Find where the given text appears and provide that cell's center as (x, y) coordinate. 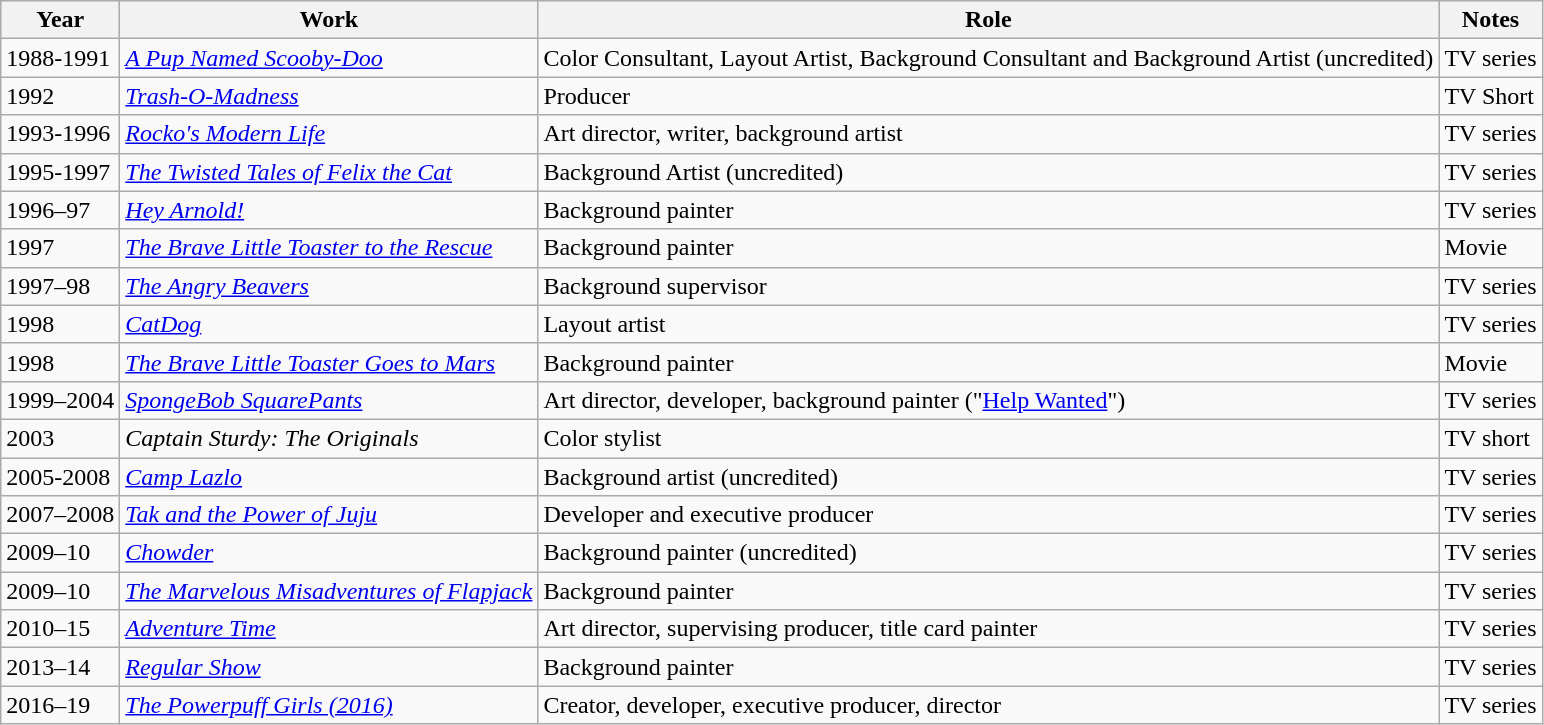
Rocko's Modern Life (329, 134)
Hey Arnold! (329, 210)
The Powerpuff Girls (2016) (329, 705)
Year (60, 20)
SpongeBob SquarePants (329, 400)
TV short (1490, 438)
1995-1997 (60, 172)
Producer (988, 96)
Color stylist (988, 438)
The Twisted Tales of Felix the Cat (329, 172)
2010–15 (60, 629)
Regular Show (329, 667)
Adventure Time (329, 629)
1988-1991 (60, 58)
The Marvelous Misadventures of Flapjack (329, 591)
1997 (60, 248)
Creator, developer, executive producer, director (988, 705)
1999–2004 (60, 400)
1992 (60, 96)
Role (988, 20)
Color Consultant, Layout Artist, Background Consultant and Background Artist (uncredited) (988, 58)
1997–98 (60, 286)
A Pup Named Scooby-Doo (329, 58)
1993-1996 (60, 134)
Art director, developer, background painter ("Help Wanted") (988, 400)
Captain Sturdy: The Originals (329, 438)
Background Artist (uncredited) (988, 172)
Art director, writer, background artist (988, 134)
Background artist (uncredited) (988, 477)
2016–19 (60, 705)
CatDog (329, 324)
The Brave Little Toaster Goes to Mars (329, 362)
Background supervisor (988, 286)
1996–97 (60, 210)
2007–2008 (60, 515)
Notes (1490, 20)
The Angry Beavers (329, 286)
Layout artist (988, 324)
Tak and the Power of Juju (329, 515)
Developer and executive producer (988, 515)
2005-2008 (60, 477)
Camp Lazlo (329, 477)
Art director, supervising producer, title card painter (988, 629)
TV Short (1490, 96)
Work (329, 20)
Trash-O-Madness (329, 96)
2003 (60, 438)
Background painter (uncredited) (988, 553)
The Brave Little Toaster to the Rescue (329, 248)
2013–14 (60, 667)
Chowder (329, 553)
